Extract the [x, y] coordinate from the center of the cell holding the provided text.  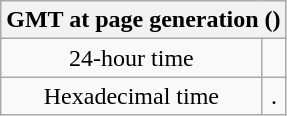
GMT at page generation () [144, 20]
24-hour time [132, 58]
Hexadecimal time [132, 96]
. [274, 96]
